Extract the (x, y) coordinate from the center of the cell holding the provided text.  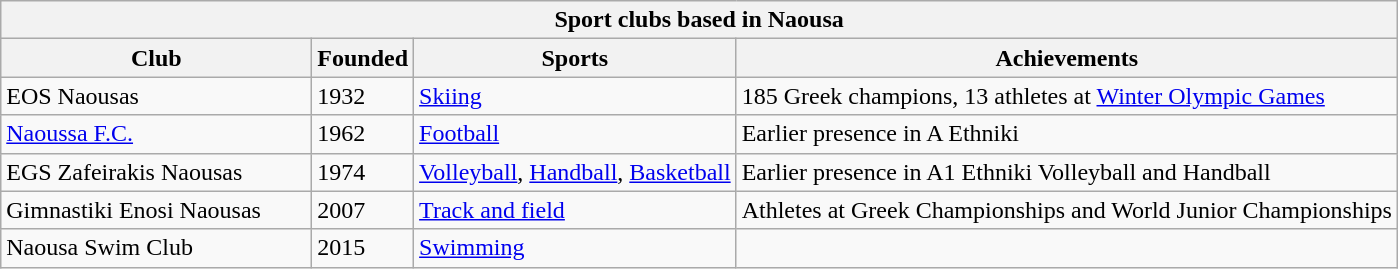
Club (156, 58)
Earlier presence in A1 Ethniki Volleyball and Handball (1066, 172)
Sports (576, 58)
Swimming (576, 248)
Founded (363, 58)
2015 (363, 248)
185 Greek champions, 13 athletes at Winter Olympic Games (1066, 96)
Volleyball, Handball, Basketball (576, 172)
EOS Naousas (156, 96)
1974 (363, 172)
1962 (363, 134)
Naoussa F.C. (156, 134)
2007 (363, 210)
1932 (363, 96)
Sport clubs based in Naousa (700, 20)
Football (576, 134)
Athletes at Greek Championships and World Junior Championships (1066, 210)
Track and field (576, 210)
Achievements (1066, 58)
Skiing (576, 96)
Gimnastiki Enosi Naousas (156, 210)
Earlier presence in A Ethniki (1066, 134)
EGS Zafeirakis Naousas (156, 172)
Naousa Swim Club (156, 248)
